From the cell containing the given text, extract its center point as [x, y] coordinate. 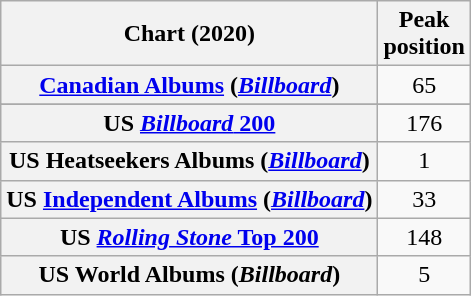
Peakposition [424, 34]
US Rolling Stone Top 200 [190, 237]
Chart (2020) [190, 34]
US Billboard 200 [190, 123]
148 [424, 237]
1 [424, 161]
65 [424, 85]
5 [424, 275]
176 [424, 123]
US Heatseekers Albums (Billboard) [190, 161]
Canadian Albums (Billboard) [190, 85]
33 [424, 199]
US Independent Albums (Billboard) [190, 199]
US World Albums (Billboard) [190, 275]
